Capture the cell that displays the provided text and extract its [X, Y] central coordinate. 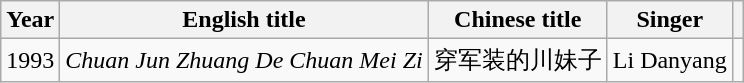
English title [244, 20]
1993 [30, 60]
穿军装的川妹子 [518, 60]
Year [30, 20]
Chuan Jun Zhuang De Chuan Mei Zi [244, 60]
Singer [670, 20]
Chinese title [518, 20]
Li Danyang [670, 60]
